Find where the given text appears and provide that cell's center as [x, y] coordinate. 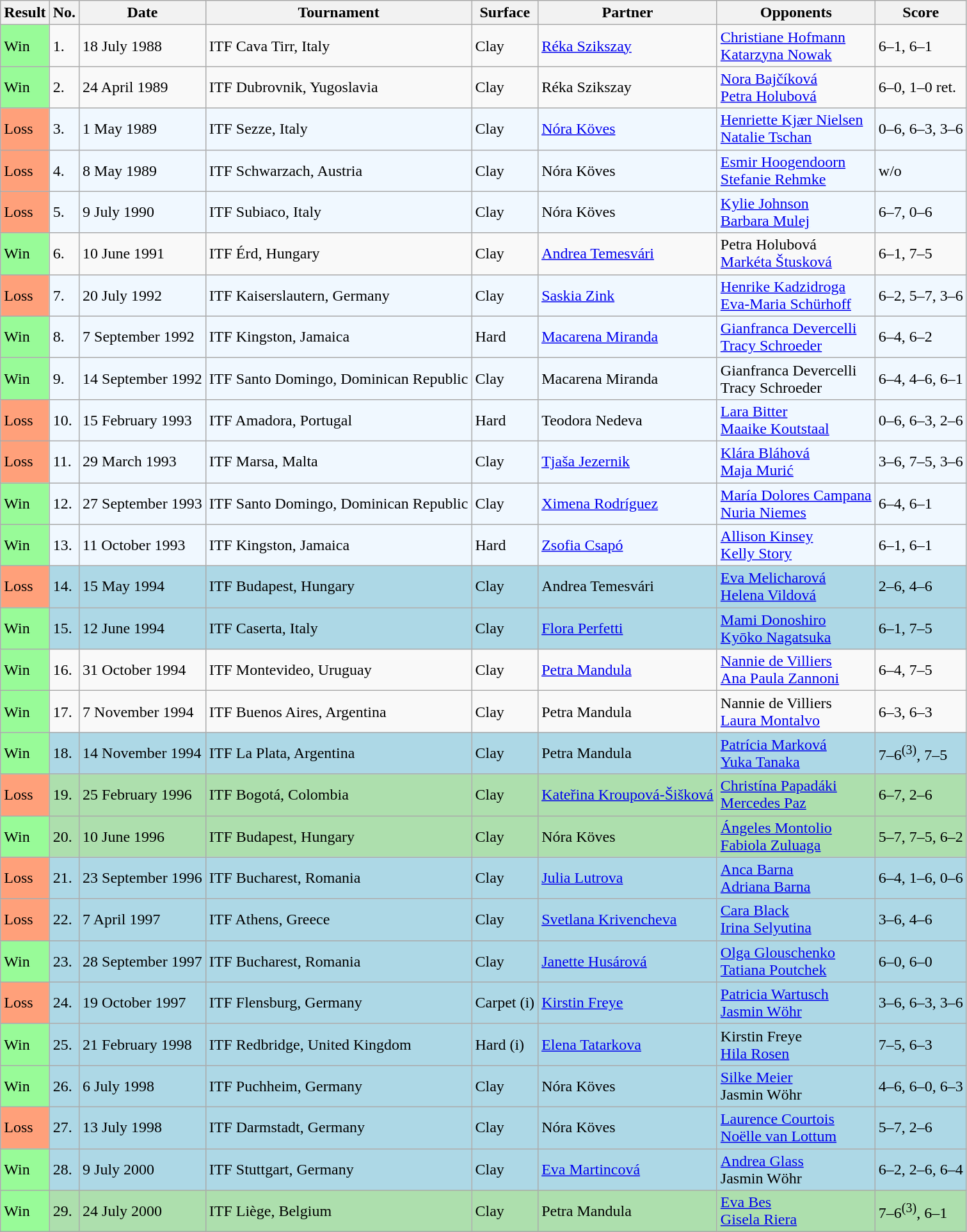
Result [25, 13]
Klára Bláhová Maja Murić [796, 462]
11. [64, 462]
ITF Stuttgart, Germany [339, 1169]
ITF Subiaco, Italy [339, 212]
Nannie de Villiers Ana Paula Zannoni [796, 670]
Carpet (i) [505, 1003]
Zsofia Csapó [628, 545]
Eva Bes Gisela Riera [796, 1212]
Anca Barna Adriana Barna [796, 878]
Allison Kinsey Kelly Story [796, 545]
Svetlana Krivencheva [628, 920]
ITF Schwarzach, Austria [339, 170]
6–2, 2–6, 6–4 [920, 1169]
Teodora Nedeva [628, 420]
Kirstin Freye Hila Rosen [796, 1044]
14 September 1992 [143, 379]
ITF Redbridge, United Kingdom [339, 1044]
27. [64, 1127]
Tjaša Jezernik [628, 462]
3–6, 7–5, 3–6 [920, 462]
6–4, 1–6, 0–6 [920, 878]
6–2, 5–7, 3–6 [920, 296]
3–6, 4–6 [920, 920]
María Dolores Campana Nuria Niemes [796, 503]
Julia Lutrova [628, 878]
7. [64, 296]
ITF Sezze, Italy [339, 129]
12 June 1994 [143, 628]
3. [64, 129]
6–4, 7–5 [920, 670]
22. [64, 920]
11 October 1993 [143, 545]
7 April 1997 [143, 920]
10 June 1991 [143, 253]
31 October 1994 [143, 670]
6–7, 0–6 [920, 212]
7 November 1994 [143, 711]
ITF Flensburg, Germany [339, 1003]
ITF Kaiserslautern, Germany [339, 296]
20. [64, 837]
15. [64, 628]
Petra Holubová Markéta Štusková [796, 253]
23. [64, 961]
14. [64, 587]
29. [64, 1212]
6–4, 4–6, 6–1 [920, 379]
6. [64, 253]
Christína Papadáki Mercedes Paz [796, 794]
No. [64, 13]
25 February 1996 [143, 794]
ITF Caserta, Italy [339, 628]
ITF Cava Tirr, Italy [339, 46]
Olga Glouschenko Tatiana Poutchek [796, 961]
14 November 1994 [143, 754]
Janette Husárová [628, 961]
Lara Bitter Maaike Koutstaal [796, 420]
19 October 1997 [143, 1003]
21 February 1998 [143, 1044]
Opponents [796, 13]
ITF Buenos Aires, Argentina [339, 711]
ITF La Plata, Argentina [339, 754]
17. [64, 711]
Silke Meier Jasmin Wöhr [796, 1086]
6–7, 2–6 [920, 794]
3–6, 6–3, 3–6 [920, 1003]
Surface [505, 13]
Patricia Wartusch Jasmin Wöhr [796, 1003]
24 April 1989 [143, 87]
15 February 1993 [143, 420]
6–0, 6–0 [920, 961]
6–4, 6–1 [920, 503]
19. [64, 794]
15 May 1994 [143, 587]
1. [64, 46]
6 July 1998 [143, 1086]
Kirstin Freye [628, 1003]
21. [64, 878]
2–6, 4–6 [920, 587]
24 July 2000 [143, 1212]
ITF Puchheim, Germany [339, 1086]
7–5, 6–3 [920, 1044]
Ximena Rodríguez [628, 503]
5–7, 7–5, 6–2 [920, 837]
1 May 1989 [143, 129]
13. [64, 545]
6–4, 6–2 [920, 336]
9 July 1990 [143, 212]
7–6(3), 6–1 [920, 1212]
ITF Athens, Greece [339, 920]
ITF Darmstadt, Germany [339, 1127]
Flora Perfetti [628, 628]
ITF Dubrovnik, Yugoslavia [339, 87]
23 September 1996 [143, 878]
Nannie de Villiers Laura Montalvo [796, 711]
13 July 1998 [143, 1127]
25. [64, 1044]
ITF Montevideo, Uruguay [339, 670]
Eva Melicharová Helena Vildová [796, 587]
10 June 1996 [143, 837]
Hard (i) [505, 1044]
9 July 2000 [143, 1169]
w/o [920, 170]
8. [64, 336]
0–6, 6–3, 3–6 [920, 129]
Laurence Courtois Noëlle van Lottum [796, 1127]
9. [64, 379]
10. [64, 420]
5. [64, 212]
Esmir Hoogendoorn Stefanie Rehmke [796, 170]
ITF Liège, Belgium [339, 1212]
7 September 1992 [143, 336]
Andrea Glass Jasmin Wöhr [796, 1169]
Kylie Johnson Barbara Mulej [796, 212]
0–6, 6–3, 2–6 [920, 420]
4. [64, 170]
Nora Bajčíková Petra Holubová [796, 87]
Date [143, 13]
18. [64, 754]
Henriette Kjær Nielsen Natalie Tschan [796, 129]
27 September 1993 [143, 503]
29 March 1993 [143, 462]
28. [64, 1169]
Cara Black Irina Selyutina [796, 920]
Tournament [339, 13]
20 July 1992 [143, 296]
ITF Érd, Hungary [339, 253]
Score [920, 13]
28 September 1997 [143, 961]
ITF Bogotá, Colombia [339, 794]
4–6, 6–0, 6–3 [920, 1086]
Patrícia Marková Yuka Tanaka [796, 754]
2. [64, 87]
7–6(3), 7–5 [920, 754]
Mami Donoshiro Kyōko Nagatsuka [796, 628]
Saskia Zink [628, 296]
Kateřina Kroupová-Šišková [628, 794]
18 July 1988 [143, 46]
16. [64, 670]
Eva Martincová [628, 1169]
5–7, 2–6 [920, 1127]
Henrike Kadzidroga Eva-Maria Schürhoff [796, 296]
12. [64, 503]
Partner [628, 13]
6–3, 6–3 [920, 711]
ITF Marsa, Malta [339, 462]
ITF Amadora, Portugal [339, 420]
6–0, 1–0 ret. [920, 87]
Christiane Hofmann Katarzyna Nowak [796, 46]
8 May 1989 [143, 170]
Ángeles Montolio Fabiola Zuluaga [796, 837]
24. [64, 1003]
26. [64, 1086]
Elena Tatarkova [628, 1044]
